Identify which cell holds the provided text, then report its [X, Y] central coordinate. 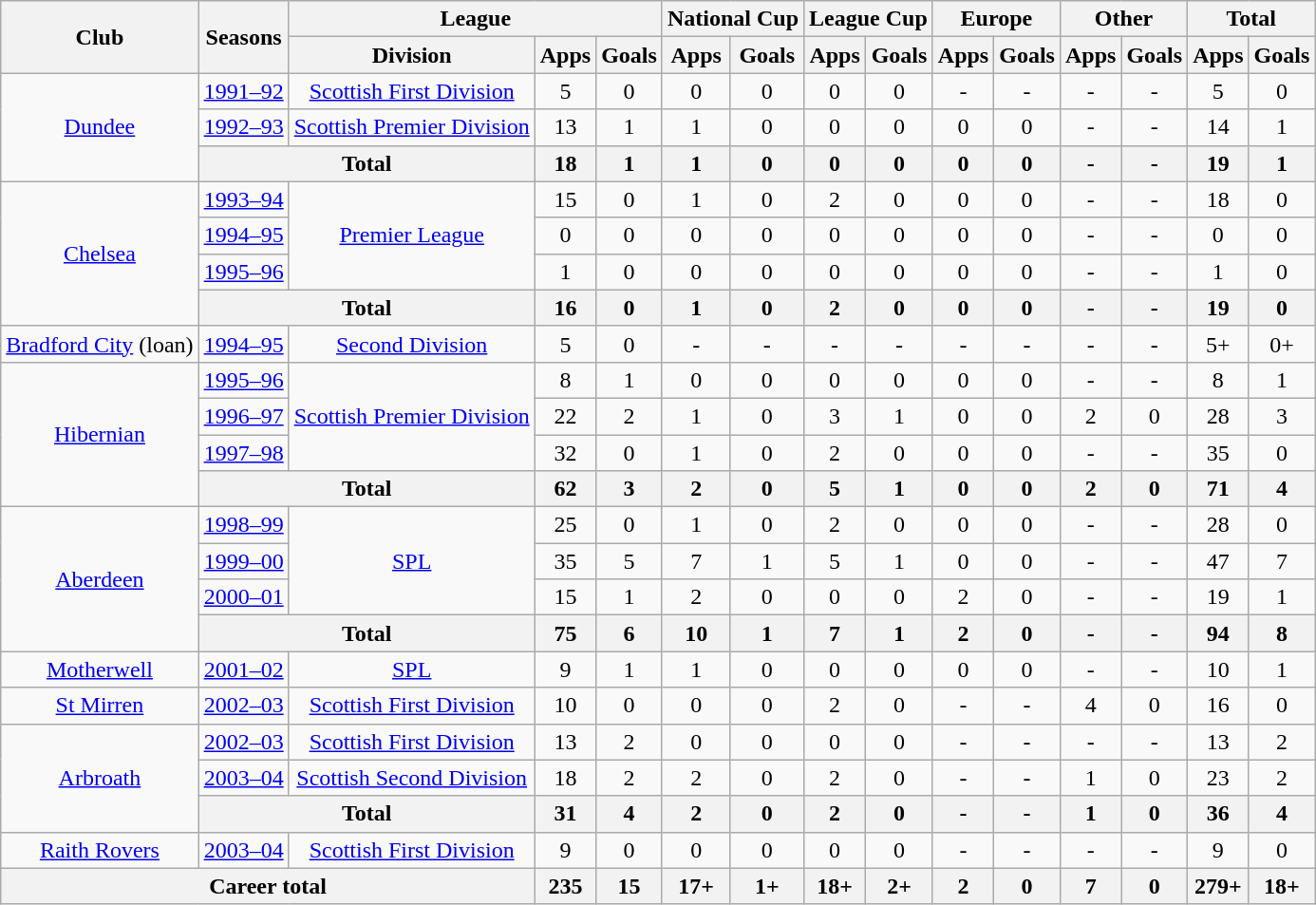
14 [1218, 127]
Raith Rovers [100, 850]
2000–01 [243, 597]
1999–00 [243, 561]
22 [565, 416]
0+ [1282, 344]
Division [412, 55]
1993–94 [243, 199]
Club [100, 37]
Aberdeen [100, 579]
Career total [268, 886]
75 [565, 633]
6 [630, 633]
1+ [767, 886]
1992–93 [243, 127]
17+ [696, 886]
279+ [1218, 886]
94 [1218, 633]
Scottish Second Division [412, 778]
Chelsea [100, 254]
62 [565, 489]
Arbroath [100, 778]
36 [1218, 814]
Seasons [243, 37]
2001–02 [243, 669]
1996–97 [243, 416]
Europe [996, 19]
League Cup [869, 19]
St Mirren [100, 706]
47 [1218, 561]
2+ [900, 886]
5+ [1218, 344]
Other [1123, 19]
71 [1218, 489]
National Cup [733, 19]
Dundee [100, 127]
31 [565, 814]
Second Division [412, 344]
League [475, 19]
Hibernian [100, 434]
23 [1218, 778]
Motherwell [100, 669]
32 [565, 453]
1997–98 [243, 453]
25 [565, 525]
235 [565, 886]
1998–99 [243, 525]
Premier League [412, 236]
Bradford City (loan) [100, 344]
1991–92 [243, 91]
